For the text-containing cell, return its midpoint in (x, y) coordinate format. 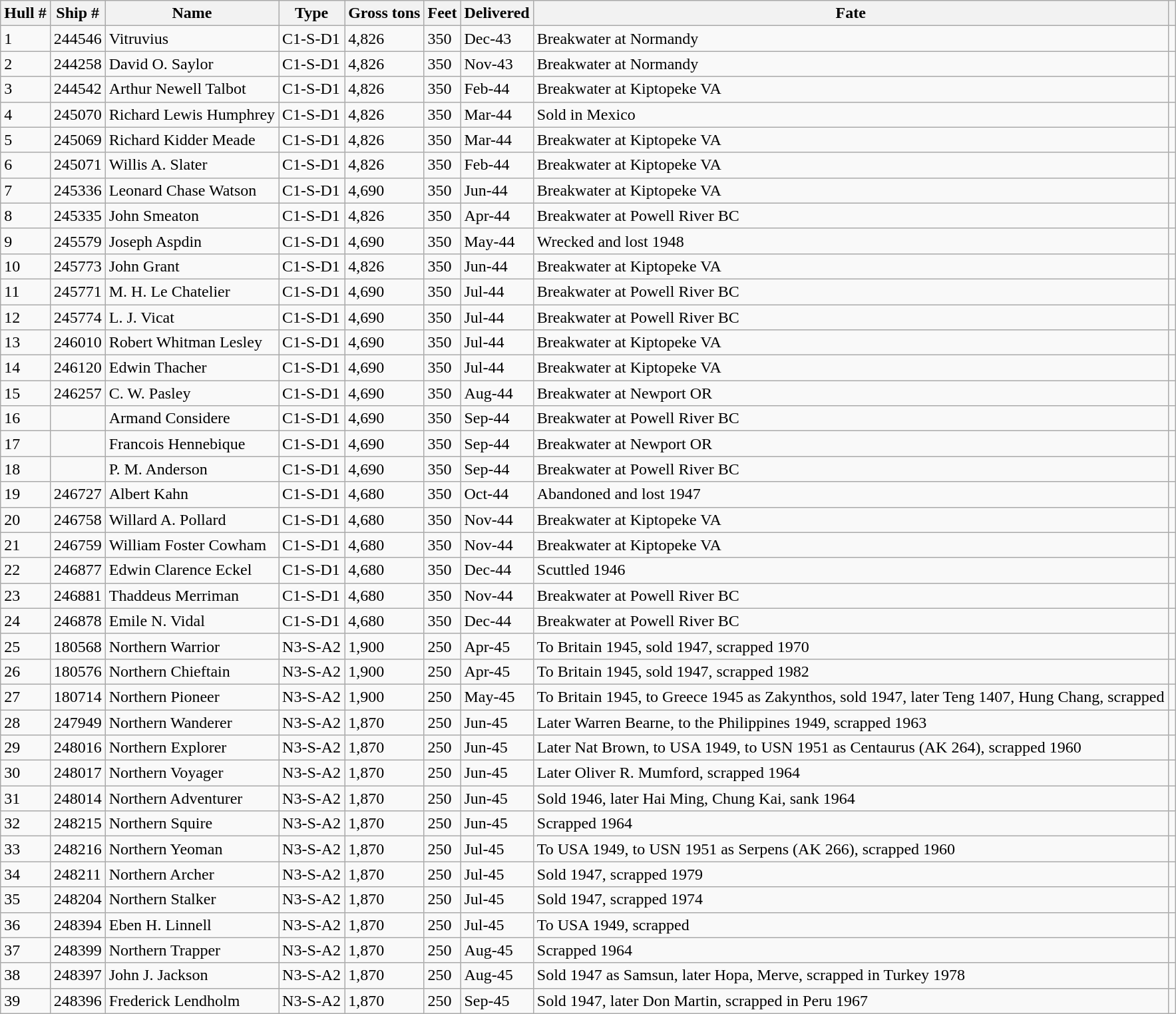
Joseph Aspdin (192, 241)
246881 (77, 595)
23 (25, 595)
245069 (77, 140)
Northern Explorer (192, 748)
L. J. Vicat (192, 317)
John Grant (192, 266)
1 (25, 39)
Leonard Chase Watson (192, 190)
Abandoned and lost 1947 (851, 494)
246120 (77, 368)
Wrecked and lost 1948 (851, 241)
248211 (77, 874)
Robert Whitman Lesley (192, 343)
28 (25, 722)
246878 (77, 621)
246759 (77, 545)
10 (25, 266)
Name (192, 13)
Nov-43 (496, 64)
248399 (77, 950)
Aug-44 (496, 393)
Gross tons (385, 13)
248204 (77, 900)
180576 (77, 671)
Fate (851, 13)
Northern Squire (192, 824)
17 (25, 444)
P. M. Anderson (192, 469)
245335 (77, 216)
30 (25, 773)
245579 (77, 241)
248394 (77, 925)
13 (25, 343)
248396 (77, 1001)
248397 (77, 975)
Northern Adventurer (192, 798)
Thaddeus Merriman (192, 595)
Eben H. Linnell (192, 925)
Richard Lewis Humphrey (192, 114)
7 (25, 190)
Northern Chieftain (192, 671)
Northern Trapper (192, 950)
Francois Hennebique (192, 444)
Type (311, 13)
Vitruvius (192, 39)
19 (25, 494)
4 (25, 114)
Willard A. Pollard (192, 520)
6 (25, 165)
Frederick Lendholm (192, 1001)
May-45 (496, 697)
21 (25, 545)
25 (25, 646)
Northern Voyager (192, 773)
Oct-44 (496, 494)
246758 (77, 520)
36 (25, 925)
Richard Kidder Meade (192, 140)
38 (25, 975)
Dec-43 (496, 39)
Albert Kahn (192, 494)
22 (25, 570)
8 (25, 216)
244258 (77, 64)
Northern Yeoman (192, 849)
Northern Stalker (192, 900)
248216 (77, 849)
Sold in Mexico (851, 114)
245773 (77, 266)
John J. Jackson (192, 975)
246727 (77, 494)
William Foster Cowham (192, 545)
33 (25, 849)
16 (25, 419)
34 (25, 874)
20 (25, 520)
Northern Pioneer (192, 697)
C. W. Pasley (192, 393)
29 (25, 748)
Edwin Clarence Eckel (192, 570)
12 (25, 317)
Sold 1946, later Hai Ming, Chung Kai, sank 1964 (851, 798)
5 (25, 140)
David O. Saylor (192, 64)
To USA 1949, to USN 1951 as Serpens (AK 266), scrapped 1960 (851, 849)
Emile N. Vidal (192, 621)
Apr-44 (496, 216)
Ship # (77, 13)
Armand Considere (192, 419)
Sold 1947, scrapped 1979 (851, 874)
244546 (77, 39)
Later Warren Bearne, to the Philippines 1949, scrapped 1963 (851, 722)
246877 (77, 570)
To Britain 1945, sold 1947, scrapped 1982 (851, 671)
18 (25, 469)
Northern Archer (192, 874)
Scuttled 1946 (851, 570)
245071 (77, 165)
Sold 1947 as Samsun, later Hopa, Merve, scrapped in Turkey 1978 (851, 975)
11 (25, 291)
2 (25, 64)
180714 (77, 697)
39 (25, 1001)
246010 (77, 343)
May-44 (496, 241)
Later Nat Brown, to USA 1949, to USN 1951 as Centaurus (AK 264), scrapped 1960 (851, 748)
M. H. Le Chatelier (192, 291)
248014 (77, 798)
248016 (77, 748)
Sep-45 (496, 1001)
26 (25, 671)
246257 (77, 393)
9 (25, 241)
Sold 1947, later Don Martin, scrapped in Peru 1967 (851, 1001)
To Britain 1945, to Greece 1945 as Zakynthos, sold 1947, later Teng 1407, Hung Chang, scrapped (851, 697)
Feet (442, 13)
3 (25, 89)
248215 (77, 824)
Edwin Thacher (192, 368)
37 (25, 950)
Sold 1947, scrapped 1974 (851, 900)
To USA 1949, scrapped (851, 925)
Later Oliver R. Mumford, scrapped 1964 (851, 773)
35 (25, 900)
Arthur Newell Talbot (192, 89)
31 (25, 798)
Delivered (496, 13)
245774 (77, 317)
24 (25, 621)
John Smeaton (192, 216)
Northern Warrior (192, 646)
15 (25, 393)
245771 (77, 291)
244542 (77, 89)
To Britain 1945, sold 1947, scrapped 1970 (851, 646)
14 (25, 368)
245070 (77, 114)
247949 (77, 722)
245336 (77, 190)
Hull # (25, 13)
248017 (77, 773)
180568 (77, 646)
27 (25, 697)
Northern Wanderer (192, 722)
Willis A. Slater (192, 165)
32 (25, 824)
